Pinpoint the cell where the given text exists, returning its (x, y) midpoint coordinate. 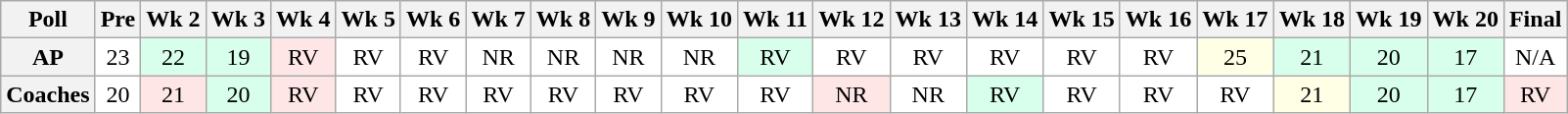
Final (1535, 20)
Pre (117, 20)
Wk 8 (563, 20)
Wk 2 (173, 20)
Wk 7 (498, 20)
Wk 18 (1312, 20)
23 (117, 57)
AP (48, 57)
Wk 16 (1158, 20)
Wk 5 (368, 20)
Wk 9 (628, 20)
Coaches (48, 94)
Wk 3 (238, 20)
Poll (48, 20)
Wk 13 (928, 20)
Wk 4 (303, 20)
Wk 17 (1235, 20)
19 (238, 57)
25 (1235, 57)
Wk 20 (1465, 20)
N/A (1535, 57)
Wk 12 (852, 20)
Wk 6 (433, 20)
Wk 19 (1389, 20)
Wk 10 (699, 20)
22 (173, 57)
Wk 15 (1082, 20)
Wk 11 (775, 20)
Wk 14 (1004, 20)
